Extract the (X, Y) coordinate from the center of the cell holding the provided text.  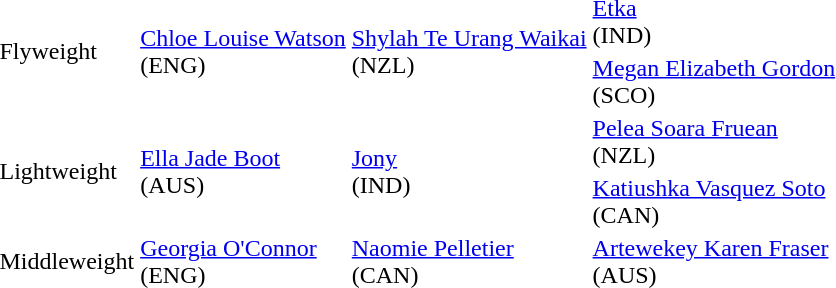
Ella Jade Boot (AUS) (244, 172)
Jony (IND) (469, 172)
